Output the [x, y] coordinate of the center of the cell containing the given text.  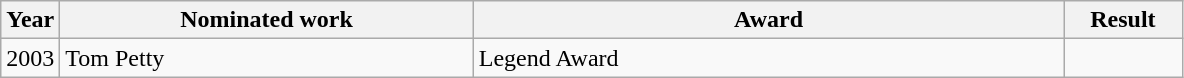
Nominated work [266, 20]
Award [768, 20]
Year [30, 20]
Legend Award [768, 58]
2003 [30, 58]
Tom Petty [266, 58]
Result [1123, 20]
